Search for the cell housing the specified text and yield its [x, y] center coordinate. 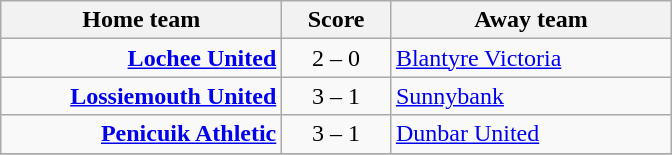
Away team [530, 20]
Penicuik Athletic [142, 134]
Score [336, 20]
2 – 0 [336, 58]
Dunbar United [530, 134]
Home team [142, 20]
Sunnybank [530, 96]
Blantyre Victoria [530, 58]
Lochee United [142, 58]
Lossiemouth United [142, 96]
